Scan for the cell matching the given text and deliver its (X, Y) coordinate at center. 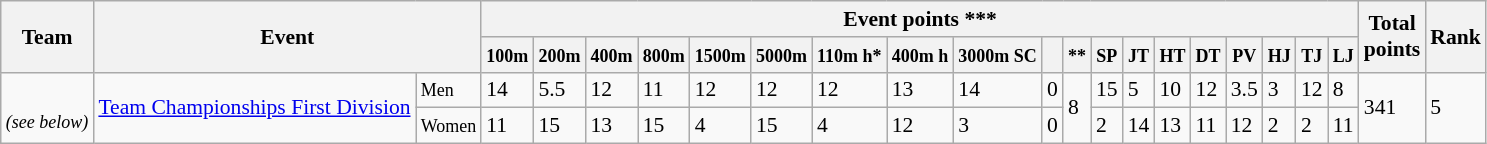
(see below) (48, 108)
341 (1392, 108)
Men (449, 90)
Event points *** (920, 19)
3.5 (1244, 90)
400m h (920, 55)
HJ (1280, 55)
PV (1244, 55)
LJ (1344, 55)
1500m (720, 55)
3000m SC (998, 55)
TJ (1312, 55)
DT (1208, 55)
Women (449, 126)
400m (611, 55)
10 (1172, 90)
Team Championships First Division (254, 108)
HT (1172, 55)
5.5 (559, 90)
Event (287, 36)
Rank (1456, 36)
** (1077, 55)
800m (664, 55)
200m (559, 55)
SP (1107, 55)
110m h* (850, 55)
Team (48, 36)
5000m (782, 55)
Totalpoints (1392, 36)
JT (1139, 55)
100m (507, 55)
